For the text-containing cell, return its midpoint in [x, y] coordinate format. 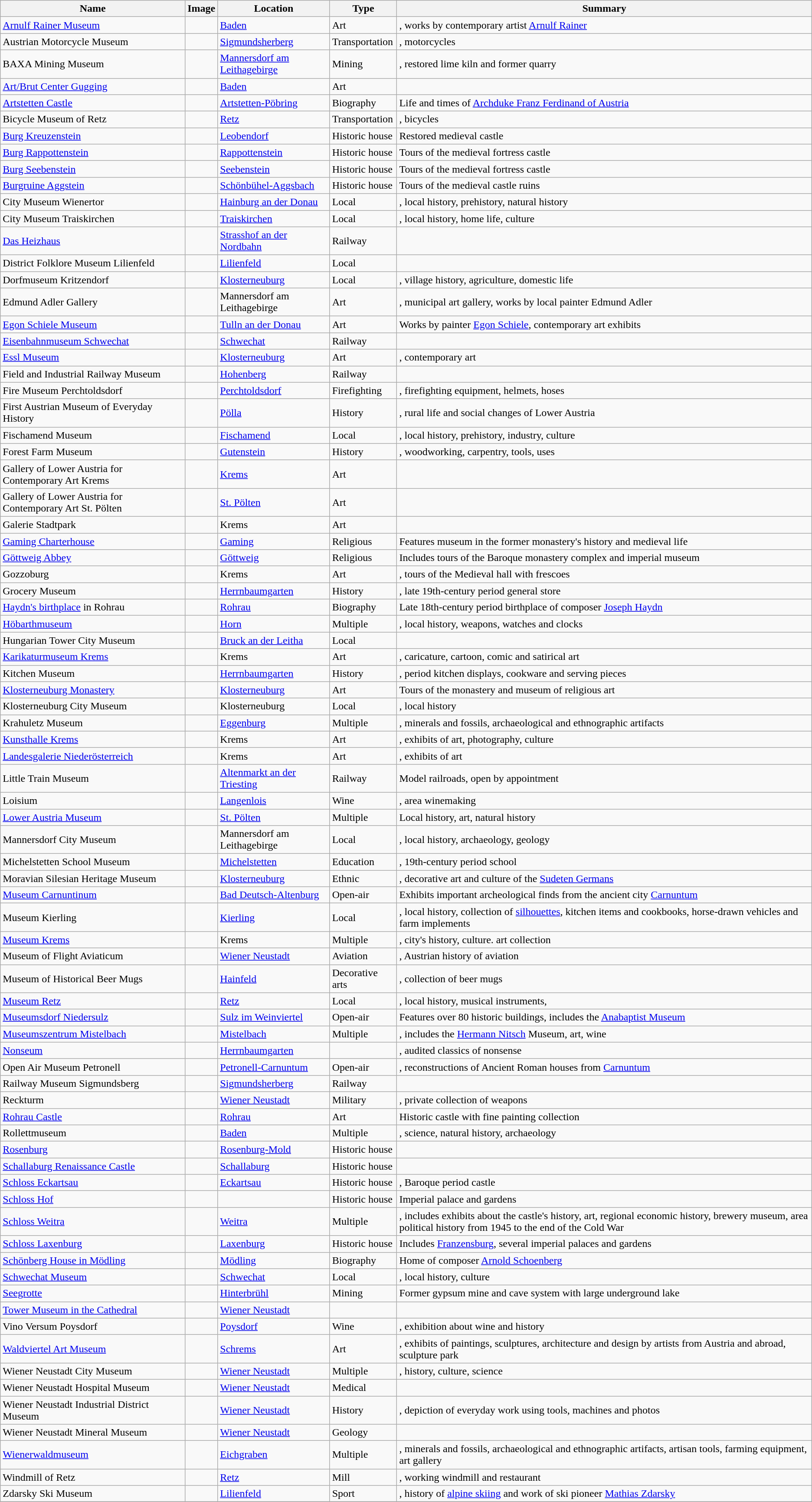
Historic castle with fine painting collection [604, 1116]
Rosenburg [93, 1150]
, late 19th-century period general store [604, 591]
Open Air Museum Petronell [93, 1067]
, area winemaking [604, 800]
Hungarian Tower City Museum [93, 640]
Bruck an der Leitha [274, 640]
Langenlois [274, 800]
Laxenburg [274, 1244]
Wiener Neustadt Hospital Museum [93, 1387]
, rural life and social changes of Lower Austria [604, 413]
Kitchen Museum [93, 673]
Arnulf Rainer Museum [93, 25]
Education [363, 862]
Nonseum [93, 1050]
, city's history, culture. art collection [604, 940]
, woodworking, carpentry, tools, uses [604, 452]
Wiener Neustadt City Museum [93, 1371]
Poysdorf [274, 1326]
District Folklore Museum Lilienfeld [93, 263]
Location [274, 9]
Medical [363, 1387]
Egon Schiele Museum [93, 325]
Exhibits important archeological finds from the ancient city Carnuntum [604, 895]
, local history [604, 706]
Seebenstein [274, 169]
Leobendorf [274, 136]
Galerie Stadtpark [93, 525]
Burg Seebenstein [93, 169]
Gallery of Lower Austria for Contemporary Art Krems [93, 474]
, audited classics of nonsense [604, 1050]
Schönbühel-Aggsbach [274, 185]
, local history, archaeology, geology [604, 840]
, local history, prehistory, natural history [604, 202]
Museum Kierling [93, 917]
Gozzoburg [93, 574]
Home of composer Arnold Schoenberg [604, 1260]
Image [201, 9]
Kierling [274, 917]
Schallaburg Renaissance Castle [93, 1166]
Hainburg an der Donau [274, 202]
Burg Rappottenstein [93, 152]
Eisenbahnmuseum Schwechat [93, 341]
Reckturm [93, 1100]
, motorcycles [604, 42]
, decorative art and culture of the Sudeten Germans [604, 879]
Aviation [363, 956]
Loisium [93, 800]
Pölla [274, 413]
Artstetten-Pöbring [274, 103]
Göttweig Abbey [93, 558]
Mannersdorf City Museum [93, 840]
, exhibits of paintings, sculptures, architecture and design by artists from Austria and abroad, sculpture park [604, 1348]
, local history, culture [604, 1277]
, exhibits of art, photography, culture [604, 739]
Dorfmuseum Kritzendorf [93, 280]
Restored medieval castle [604, 136]
Michelstetten [274, 862]
, caricature, cartoon, comic and satirical art [604, 657]
Includes Franzensburg, several imperial palaces and gardens [604, 1244]
Hinterbrühl [274, 1293]
Firefighting [363, 390]
, local history, collection of silhouettes, kitchen items and cookbooks, horse-drawn vehicles and farm implements [604, 917]
, depiction of everyday work using tools, machines and photos [604, 1410]
, collection of beer mugs [604, 979]
Tours of the monastery and museum of religious art [604, 690]
Altenmarkt an der Triesting [274, 778]
, firefighting equipment, helmets, hoses [604, 390]
Hohenberg [274, 374]
Schallaburg [274, 1166]
Schönberg House in Mödling [93, 1260]
, private collection of weapons [604, 1100]
Strasshof an der Nordbahn [274, 241]
Railway Museum Sigmundsberg [93, 1083]
Kunsthalle Krems [93, 739]
Zdarsky Ski Museum [93, 1494]
Museum Carnuntinum [93, 895]
Works by painter Egon Schiele, contemporary art exhibits [604, 325]
BAXA Mining Museum [93, 64]
Moravian Silesian Heritage Museum [93, 879]
, contemporary art [604, 357]
Field and Industrial Railway Museum [93, 374]
Artstetten Castle [93, 103]
Klosterneuburg Monastery [93, 690]
Rosenburg-Mold [274, 1150]
Imperial palace and gardens [604, 1199]
Tower Museum in the Cathedral [93, 1310]
Burg Kreuzenstein [93, 136]
Military [363, 1100]
Type [363, 9]
, bicycles [604, 119]
, history, culture, science [604, 1371]
, exhibits of art [604, 756]
Michelstetten School Museum [93, 862]
Art/Brut Center Gugging [93, 86]
Tulln an der Donau [274, 325]
Little Train Museum [93, 778]
Summary [604, 9]
Bad Deutsch-Altenburg [274, 895]
Schloss Weitra [93, 1222]
Seegrotte [93, 1293]
Geology [363, 1433]
Schloss Laxenburg [93, 1244]
Eckartsau [274, 1183]
Name [93, 9]
Sulz im Weinviertel [274, 1017]
Features over 80 historic buildings, includes the Anabaptist Museum [604, 1017]
Karikaturmuseum Krems [93, 657]
Bicycle Museum of Retz [93, 119]
, science, natural history, archaeology [604, 1133]
Krahuletz Museum [93, 723]
Gaming Charterhouse [93, 541]
Petronell-Carnuntum [274, 1067]
Höbarthmuseum [93, 624]
Mödling [274, 1260]
Essl Museum [93, 357]
, local history, musical instruments, [604, 1001]
Rappottenstein [274, 152]
, Austrian history of aviation [604, 956]
Schwechat Museum [93, 1277]
City Museum Traiskirchen [93, 218]
Mill [363, 1477]
Late 18th-century period birthplace of composer Joseph Haydn [604, 607]
, works by contemporary artist Arnulf Rainer [604, 25]
, history of alpine skiing and work of ski pioneer Mathias Zdarsky [604, 1494]
, local history, home life, culture [604, 218]
, period kitchen displays, cookware and serving pieces [604, 673]
Landesgalerie Niederösterreich [93, 756]
Wiener Neustadt Industrial District Museum [93, 1410]
Museum Krems [93, 940]
, Baroque period castle [604, 1183]
Vino Versum Poysdorf [93, 1326]
Features museum in the former monastery's history and medieval life [604, 541]
Waldviertel Art Museum [93, 1348]
Model railroads, open by appointment [604, 778]
City Museum Wienertor [93, 202]
Gutenstein [274, 452]
Grocery Museum [93, 591]
Museumszentrum Mistelbach [93, 1034]
, minerals and fossils, archaeological and ethnographic artifacts, artisan tools, farming equipment, art gallery [604, 1455]
Das Heizhaus [93, 241]
Fire Museum Perchtoldsdorf [93, 390]
Windmill of Retz [93, 1477]
Gaming [274, 541]
Forest Farm Museum [93, 452]
Museum of Historical Beer Mugs [93, 979]
Perchtoldsdorf [274, 390]
Local history, art, natural history [604, 817]
, restored lime kiln and former quarry [604, 64]
Schloss Hof [93, 1199]
Göttweig [274, 558]
Haydn's birthplace in Rohrau [93, 607]
Rohrau Castle [93, 1116]
Fischamend [274, 435]
Wiener Neustadt Mineral Museum [93, 1433]
Museumsdorf Niedersulz [93, 1017]
Decorative arts [363, 979]
Museum Retz [93, 1001]
Rollettmuseum [93, 1133]
Former gypsum mine and cave system with large underground lake [604, 1293]
Sport [363, 1494]
Klosterneuburg City Museum [93, 706]
Horn [274, 624]
Weitra [274, 1222]
Burgruine Aggstein [93, 185]
First Austrian Museum of Everyday History [93, 413]
Mistelbach [274, 1034]
, local history, prehistory, industry, culture [604, 435]
, includes the Hermann Nitsch Museum, art, wine [604, 1034]
Gallery of Lower Austria for Contemporary Art St. Pölten [93, 502]
Fischamend Museum [93, 435]
, exhibition about wine and history [604, 1326]
, local history, weapons, watches and clocks [604, 624]
Schloss Eckartsau [93, 1183]
Hainfeld [274, 979]
Museum of Flight Aviaticum [93, 956]
, tours of the Medieval hall with frescoes [604, 574]
Ethnic [363, 879]
Tours of the medieval castle ruins [604, 185]
, reconstructions of Ancient Roman houses from Carnuntum [604, 1067]
Schrems [274, 1348]
, 19th-century period school [604, 862]
Life and times of Archduke Franz Ferdinand of Austria [604, 103]
Eichgraben [274, 1455]
, working windmill and restaurant [604, 1477]
Traiskirchen [274, 218]
Austrian Motorcycle Museum [93, 42]
, minerals and fossils, archaeological and ethnographic artifacts [604, 723]
Includes tours of the Baroque monastery complex and imperial museum [604, 558]
, municipal art gallery, works by local painter Edmund Adler [604, 302]
Lower Austria Museum [93, 817]
, village history, agriculture, domestic life [604, 280]
Eggenburg [274, 723]
Wienerwaldmuseum [93, 1455]
Edmund Adler Gallery [93, 302]
